Find where the given text appears and provide that cell's center as (x, y) coordinate. 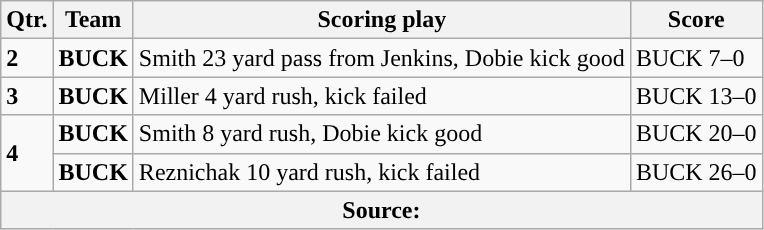
Scoring play (382, 20)
2 (27, 58)
BUCK 7–0 (696, 58)
4 (27, 153)
BUCK 20–0 (696, 134)
Miller 4 yard rush, kick failed (382, 96)
BUCK 13–0 (696, 96)
3 (27, 96)
Reznichak 10 yard rush, kick failed (382, 172)
BUCK 26–0 (696, 172)
Qtr. (27, 20)
Source: (382, 210)
Smith 23 yard pass from Jenkins, Dobie kick good (382, 58)
Smith 8 yard rush, Dobie kick good (382, 134)
Score (696, 20)
Team (93, 20)
